Pinpoint the cell where the given text exists, returning its [x, y] midpoint coordinate. 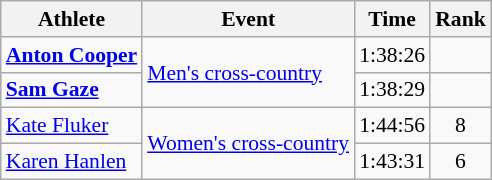
1:44:56 [392, 126]
Women's cross-country [248, 144]
Time [392, 19]
6 [460, 162]
1:38:29 [392, 90]
1:38:26 [392, 55]
8 [460, 126]
Anton Cooper [72, 55]
Sam Gaze [72, 90]
Event [248, 19]
1:43:31 [392, 162]
Men's cross-country [248, 72]
Rank [460, 19]
Karen Hanlen [72, 162]
Athlete [72, 19]
Kate Fluker [72, 126]
